For the text-containing cell, return its midpoint in (x, y) coordinate format. 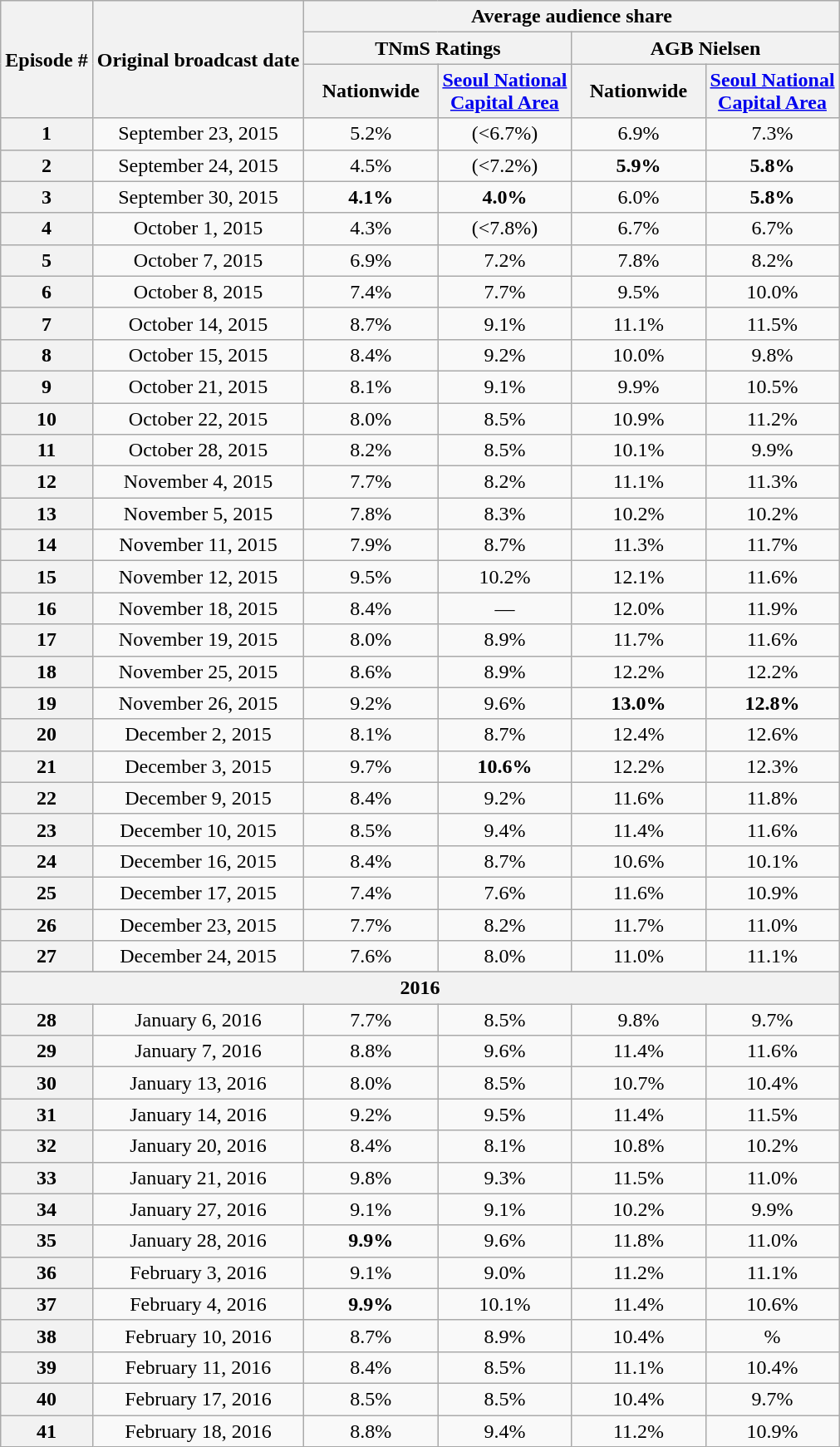
36 (47, 1272)
January 13, 2016 (198, 1083)
9 (47, 386)
38 (47, 1336)
18 (47, 672)
February 17, 2016 (198, 1399)
10.5% (773, 386)
November 26, 2015 (198, 703)
32 (47, 1146)
13 (47, 514)
15 (47, 577)
— (505, 608)
February 11, 2016 (198, 1367)
11 (47, 450)
12.0% (638, 608)
12.3% (773, 766)
12.6% (773, 735)
28 (47, 1020)
8 (47, 355)
4.1% (371, 197)
2016 (420, 988)
26 (47, 925)
27 (47, 957)
October 15, 2015 (198, 355)
January 27, 2016 (198, 1209)
(<6.7%) (505, 134)
10 (47, 418)
10.7% (638, 1083)
December 24, 2015 (198, 957)
November 25, 2015 (198, 672)
39 (47, 1367)
7.3% (773, 134)
September 30, 2015 (198, 197)
December 3, 2015 (198, 766)
September 24, 2015 (198, 165)
33 (47, 1178)
16 (47, 608)
2 (47, 165)
January 6, 2016 (198, 1020)
12.4% (638, 735)
7 (47, 323)
37 (47, 1304)
6.0% (638, 197)
5.2% (371, 134)
11.9% (773, 608)
25 (47, 893)
February 18, 2016 (198, 1430)
4.0% (505, 197)
Original broadcast date (198, 60)
November 12, 2015 (198, 577)
October 14, 2015 (198, 323)
8.3% (505, 514)
7.9% (371, 545)
22 (47, 798)
October 8, 2015 (198, 292)
5.9% (638, 165)
9.3% (505, 1178)
12 (47, 482)
December 2, 2015 (198, 735)
41 (47, 1430)
% (773, 1336)
7.2% (505, 260)
6 (47, 292)
40 (47, 1399)
November 5, 2015 (198, 514)
34 (47, 1209)
TNmS Ratings (438, 48)
September 23, 2015 (198, 134)
December 9, 2015 (198, 798)
October 28, 2015 (198, 450)
4.5% (371, 165)
November 4, 2015 (198, 482)
12.1% (638, 577)
January 28, 2016 (198, 1241)
February 10, 2016 (198, 1336)
19 (47, 703)
(<7.2%) (505, 165)
December 23, 2015 (198, 925)
29 (47, 1051)
October 22, 2015 (198, 418)
October 7, 2015 (198, 260)
Average audience share (572, 17)
October 1, 2015 (198, 229)
9.0% (505, 1272)
13.0% (638, 703)
November 11, 2015 (198, 545)
AGB Nielsen (705, 48)
17 (47, 640)
1 (47, 134)
4.3% (371, 229)
35 (47, 1241)
October 21, 2015 (198, 386)
4 (47, 229)
10.8% (638, 1146)
14 (47, 545)
January 20, 2016 (198, 1146)
12.8% (773, 703)
November 18, 2015 (198, 608)
February 3, 2016 (198, 1272)
24 (47, 861)
30 (47, 1083)
December 16, 2015 (198, 861)
3 (47, 197)
December 10, 2015 (198, 829)
November 19, 2015 (198, 640)
January 7, 2016 (198, 1051)
8.6% (371, 672)
20 (47, 735)
31 (47, 1115)
21 (47, 766)
December 17, 2015 (198, 893)
23 (47, 829)
5 (47, 260)
January 14, 2016 (198, 1115)
(<7.8%) (505, 229)
January 21, 2016 (198, 1178)
Episode # (47, 60)
February 4, 2016 (198, 1304)
